Return the (X, Y) coordinate for the center point of the cell that contains the specified text.  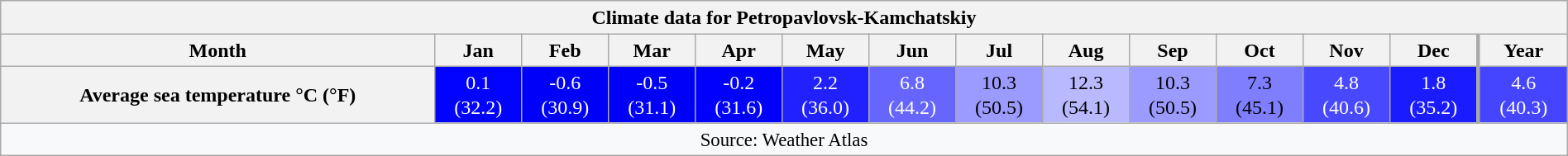
May (825, 50)
Year (1523, 50)
Nov (1346, 50)
Jul (999, 50)
Aug (1087, 50)
Sep (1173, 50)
2.2(36.0) (825, 94)
Source: Weather Atlas (784, 139)
-0.5(31.1) (652, 94)
Climate data for Petropavlovsk-Kamchatskiy (784, 17)
Jan (478, 50)
7.3(45.1) (1260, 94)
1.8(35.2) (1434, 94)
Apr (739, 50)
4.6(40.3) (1523, 94)
Month (218, 50)
-0.6(30.9) (566, 94)
Jun (913, 50)
Feb (566, 50)
Oct (1260, 50)
0.1(32.2) (478, 94)
-0.2(31.6) (739, 94)
Mar (652, 50)
Average sea temperature °C (°F) (218, 94)
6.8(44.2) (913, 94)
4.8(40.6) (1346, 94)
12.3(54.1) (1087, 94)
Dec (1434, 50)
